Identify which cell holds the provided text, then report its (x, y) central coordinate. 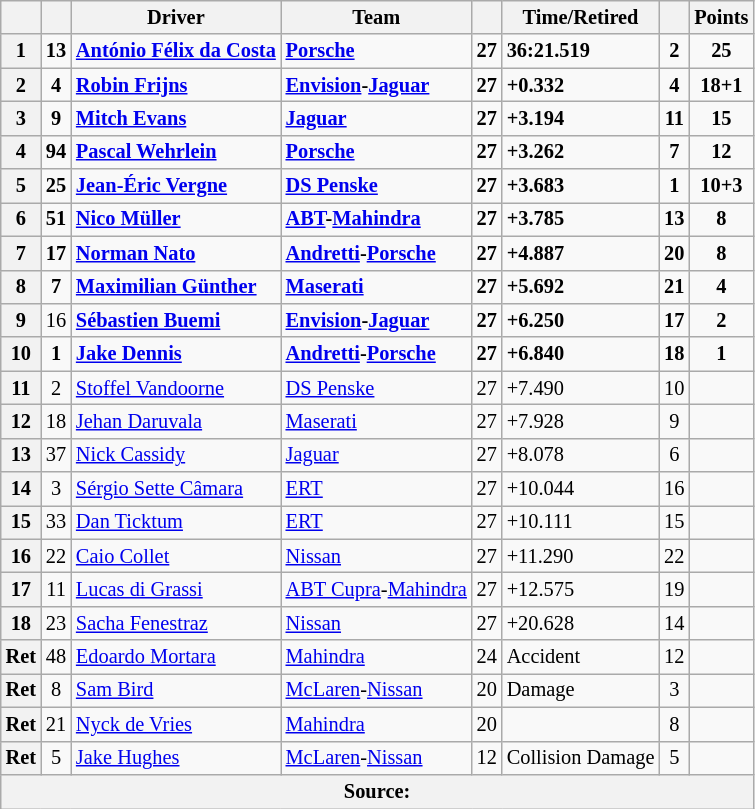
Nyck de Vries (176, 724)
+7.490 (580, 388)
Sacha Fenestraz (176, 623)
+6.840 (580, 354)
+3.683 (580, 186)
36:21.519 (580, 51)
48 (56, 657)
+3.785 (580, 219)
23 (56, 623)
Pascal Wehrlein (176, 152)
Jake Dennis (176, 354)
Driver (176, 17)
18+1 (721, 85)
+11.290 (580, 556)
Sam Bird (176, 690)
Lucas di Grassi (176, 589)
Collision Damage (580, 758)
Mitch Evans (176, 118)
Jean-Éric Vergne (176, 186)
Sébastien Buemi (176, 320)
Damage (580, 690)
+0.332 (580, 85)
Norman Nato (176, 253)
+3.262 (580, 152)
+10.111 (580, 522)
94 (56, 152)
+7.928 (580, 421)
ABT-Mahindra (376, 219)
Robin Frijns (176, 85)
37 (56, 455)
+12.575 (580, 589)
António Félix da Costa (176, 51)
+8.078 (580, 455)
24 (487, 657)
33 (56, 522)
Caio Collet (176, 556)
19 (674, 589)
Accident (580, 657)
+5.692 (580, 287)
Jehan Daruvala (176, 421)
51 (56, 219)
Nick Cassidy (176, 455)
+3.194 (580, 118)
Edoardo Mortara (176, 657)
Time/Retired (580, 17)
Dan Ticktum (176, 522)
Points (721, 17)
ABT Cupra-Mahindra (376, 589)
+4.887 (580, 253)
Nico Müller (176, 219)
Jake Hughes (176, 758)
Team (376, 17)
+20.628 (580, 623)
Source: (378, 791)
+6.250 (580, 320)
10+3 (721, 186)
+10.044 (580, 489)
Maximilian Günther (176, 287)
Stoffel Vandoorne (176, 388)
Sérgio Sette Câmara (176, 489)
